Find where the given text appears and provide that cell's center as [x, y] coordinate. 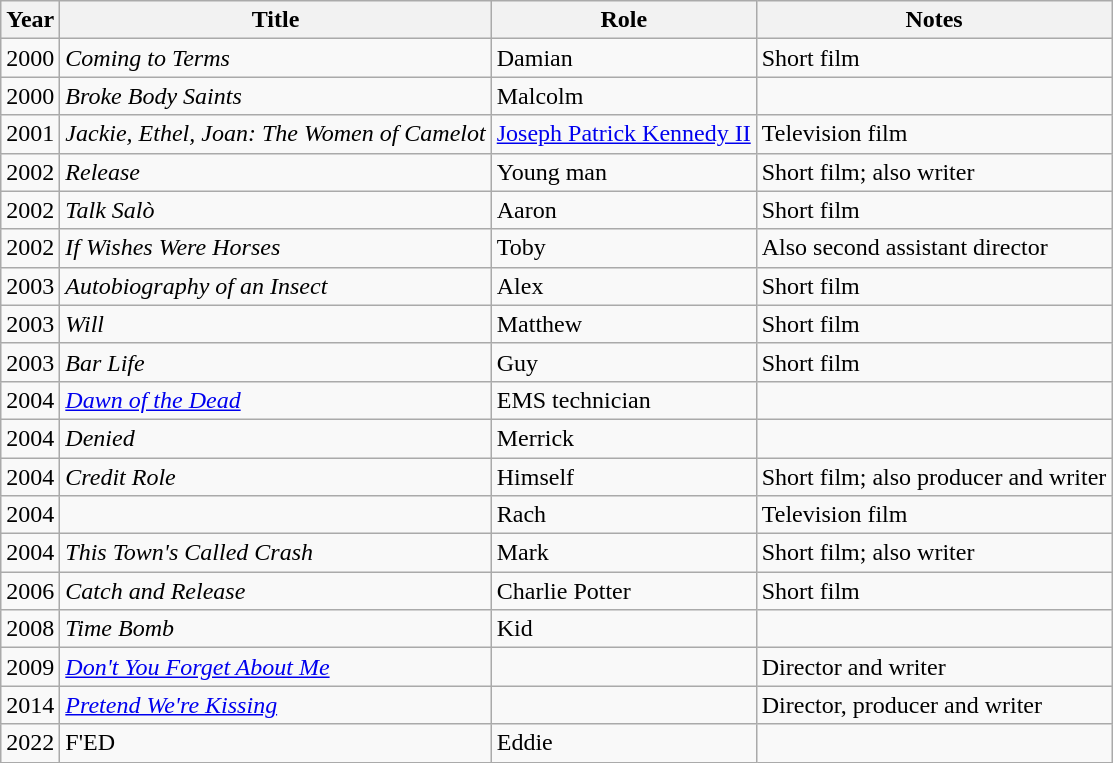
2014 [30, 705]
Joseph Patrick Kennedy II [624, 134]
Aaron [624, 210]
Alex [624, 286]
Credit Role [276, 477]
2022 [30, 743]
Pretend We're Kissing [276, 705]
Merrick [624, 438]
F'ED [276, 743]
Don't You Forget About Me [276, 667]
Catch and Release [276, 591]
2009 [30, 667]
This Town's Called Crash [276, 553]
Notes [934, 20]
Himself [624, 477]
Broke Body Saints [276, 96]
Toby [624, 248]
Matthew [624, 324]
2006 [30, 591]
Also second assistant director [934, 248]
If Wishes Were Horses [276, 248]
Kid [624, 629]
Denied [276, 438]
Director, producer and writer [934, 705]
Director and writer [934, 667]
Coming to Terms [276, 58]
Release [276, 172]
Mark [624, 553]
Title [276, 20]
Short film; also producer and writer [934, 477]
Bar Life [276, 362]
Will [276, 324]
Rach [624, 515]
Time Bomb [276, 629]
Role [624, 20]
Malcolm [624, 96]
Jackie, Ethel, Joan: The Women of Camelot [276, 134]
Young man [624, 172]
2001 [30, 134]
Guy [624, 362]
Charlie Potter [624, 591]
Eddie [624, 743]
2008 [30, 629]
Damian [624, 58]
Talk Salò [276, 210]
Autobiography of an Insect [276, 286]
EMS technician [624, 400]
Year [30, 20]
Dawn of the Dead [276, 400]
